Extract the [x, y] coordinate from the center of the cell holding the provided text.  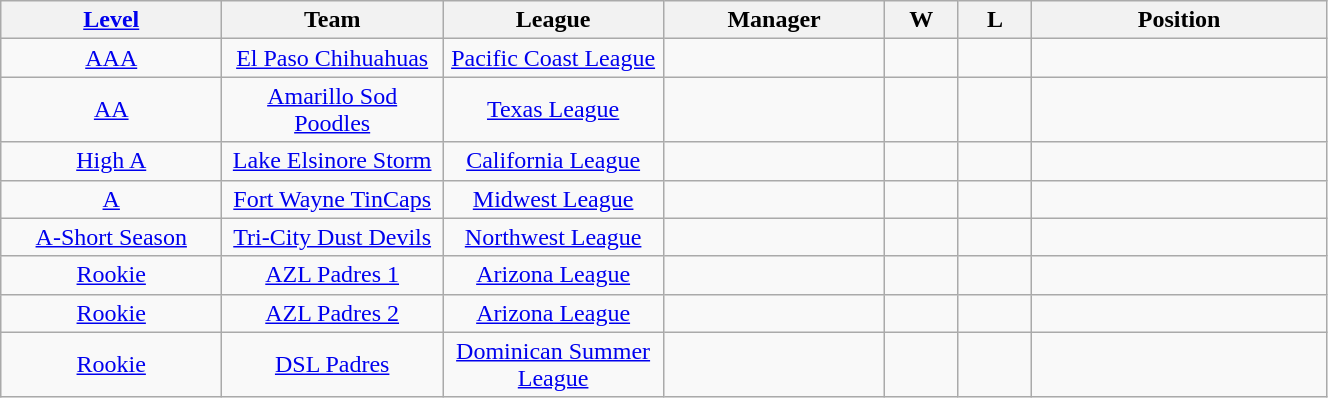
Texas League [554, 110]
Team [332, 20]
AA [112, 110]
AZL Padres 2 [332, 313]
DSL Padres [332, 364]
AAA [112, 58]
California League [554, 161]
Northwest League [554, 237]
Fort Wayne TinCaps [332, 199]
A [112, 199]
Pacific Coast League [554, 58]
High A [112, 161]
Amarillo Sod Poodles [332, 110]
L [995, 20]
A-Short Season [112, 237]
League [554, 20]
Level [112, 20]
Lake Elsinore Storm [332, 161]
El Paso Chihuahuas [332, 58]
Manager [774, 20]
W [922, 20]
Tri-City Dust Devils [332, 237]
AZL Padres 1 [332, 275]
Position [1180, 20]
Midwest League [554, 199]
Dominican Summer League [554, 364]
